Locate the cell with the specified text and output its [x, y] center coordinate. 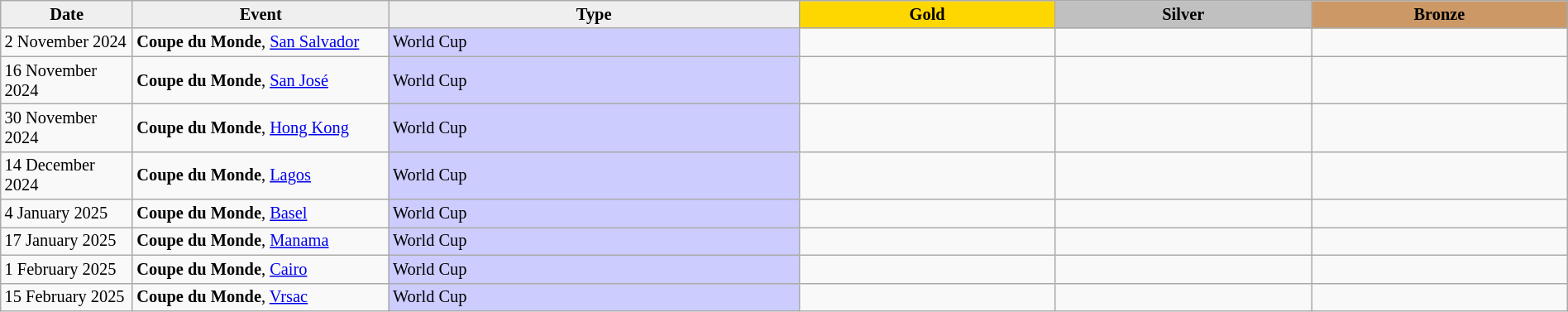
Bronze [1440, 14]
17 January 2025 [67, 241]
1 February 2025 [67, 269]
Coupe du Monde, Lagos [261, 175]
Date [67, 14]
Coupe du Monde, Manama [261, 241]
30 November 2024 [67, 127]
Coupe du Monde, Vrsac [261, 297]
Coupe du Monde, San Salvador [261, 42]
Coupe du Monde, Basel [261, 214]
Coupe du Monde, Hong Kong [261, 127]
16 November 2024 [67, 80]
15 February 2025 [67, 297]
Event [261, 14]
Gold [927, 14]
2 November 2024 [67, 42]
Type [594, 14]
Coupe du Monde, Cairo [261, 269]
Coupe du Monde, San José [261, 80]
Silver [1183, 14]
14 December 2024 [67, 175]
4 January 2025 [67, 214]
